From the cell containing the given text, extract its center point as (X, Y) coordinate. 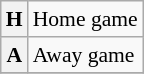
Away game (86, 55)
A (14, 55)
H (14, 19)
Home game (86, 19)
